Return [x, y] of the center of cell containing provided text 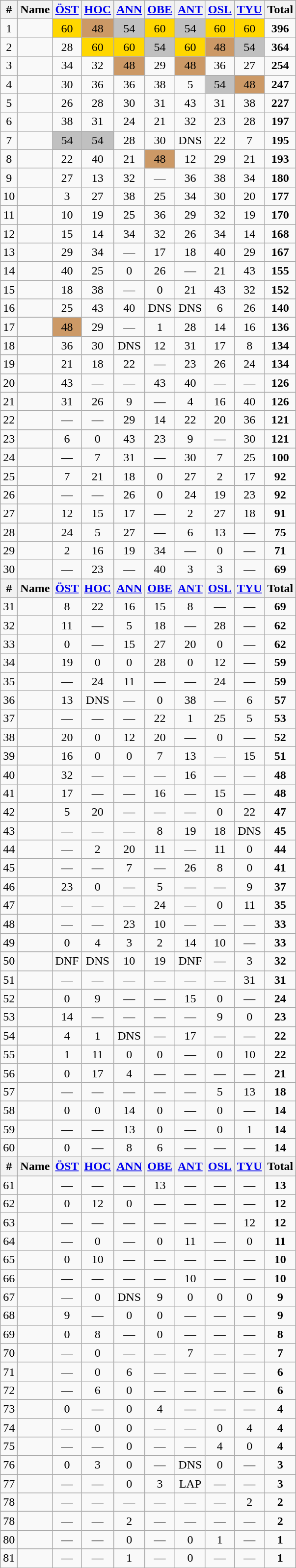
39 [9, 756]
67 [9, 1297]
42 [9, 812]
91 [280, 513]
167 [280, 252]
76 [9, 1465]
155 [280, 271]
170 [280, 215]
180 [280, 177]
50 [9, 961]
364 [280, 47]
68 [9, 1316]
46 [9, 887]
70 [9, 1353]
254 [280, 66]
195 [280, 140]
61 [9, 1185]
136 [280, 327]
80 [9, 1540]
100 [280, 457]
58 [9, 1110]
74 [9, 1428]
63 [9, 1222]
177 [280, 196]
LAP [190, 1484]
65 [9, 1260]
72 [9, 1390]
81 [9, 1558]
197 [280, 122]
55 [9, 1054]
396 [280, 28]
247 [280, 84]
193 [280, 159]
140 [280, 308]
56 [9, 1073]
77 [9, 1484]
49 [9, 943]
227 [280, 103]
152 [280, 290]
66 [9, 1278]
64 [9, 1241]
168 [280, 234]
73 [9, 1409]
